Capture the cell that displays the provided text and extract its (X, Y) central coordinate. 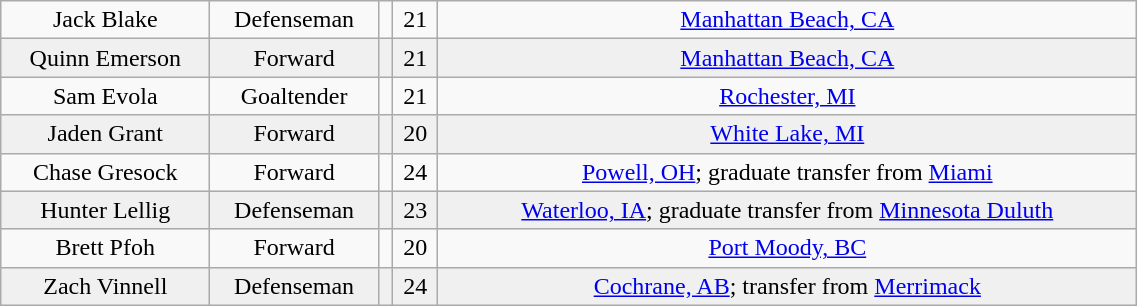
23 (416, 210)
Hunter Lellig (106, 210)
Zach Vinnell (106, 286)
Cochrane, AB; transfer from Merrimack (788, 286)
Quinn Emerson (106, 58)
Port Moody, BC (788, 248)
Jaden Grant (106, 134)
Sam Evola (106, 96)
Rochester, MI (788, 96)
Chase Gresock (106, 172)
Brett Pfoh (106, 248)
White Lake, MI (788, 134)
Jack Blake (106, 20)
Waterloo, IA; graduate transfer from Minnesota Duluth (788, 210)
Powell, OH; graduate transfer from Miami (788, 172)
Goaltender (294, 96)
